Scan for the cell matching the given text and deliver its [x, y] coordinate at center. 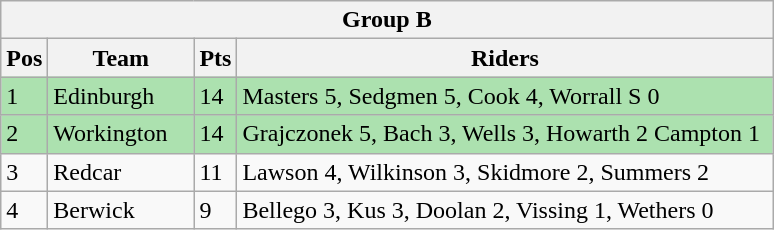
Workington [121, 134]
1 [24, 96]
Lawson 4, Wilkinson 3, Skidmore 2, Summers 2 [505, 172]
Masters 5, Sedgmen 5, Cook 4, Worrall S 0 [505, 96]
Bellego 3, Kus 3, Doolan 2, Vissing 1, Wethers 0 [505, 210]
Edinburgh [121, 96]
9 [216, 210]
Group B [387, 20]
2 [24, 134]
Redcar [121, 172]
11 [216, 172]
Riders [505, 58]
Pts [216, 58]
Pos [24, 58]
Berwick [121, 210]
Team [121, 58]
Grajczonek 5, Bach 3, Wells 3, Howarth 2 Campton 1 [505, 134]
4 [24, 210]
3 [24, 172]
